Capture the cell that displays the provided text and extract its (X, Y) central coordinate. 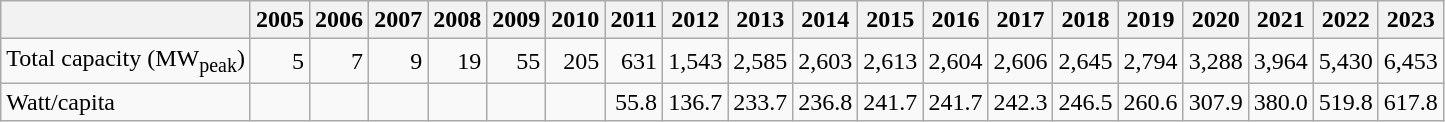
55 (516, 61)
205 (576, 61)
246.5 (1086, 102)
3,964 (1280, 61)
2,794 (1150, 61)
2011 (634, 20)
2022 (1346, 20)
Watt/capita (126, 102)
1,543 (696, 61)
2012 (696, 20)
2023 (1410, 20)
9 (398, 61)
2007 (398, 20)
519.8 (1346, 102)
2,613 (890, 61)
307.9 (1216, 102)
2021 (1280, 20)
2,603 (826, 61)
2,604 (956, 61)
2016 (956, 20)
2013 (760, 20)
55.8 (634, 102)
19 (458, 61)
2005 (280, 20)
236.8 (826, 102)
5 (280, 61)
2008 (458, 20)
136.7 (696, 102)
380.0 (1280, 102)
2014 (826, 20)
242.3 (1020, 102)
617.8 (1410, 102)
2,606 (1020, 61)
2009 (516, 20)
Total capacity (MWpeak) (126, 61)
2006 (340, 20)
2017 (1020, 20)
2,585 (760, 61)
631 (634, 61)
2,645 (1086, 61)
3,288 (1216, 61)
2019 (1150, 20)
2010 (576, 20)
2015 (890, 20)
2018 (1086, 20)
5,430 (1346, 61)
2020 (1216, 20)
7 (340, 61)
260.6 (1150, 102)
6,453 (1410, 61)
233.7 (760, 102)
